From the cell containing the given text, extract its center point as (x, y) coordinate. 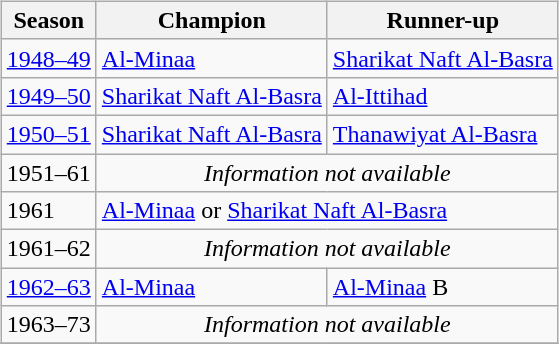
1948–49 (48, 58)
1961 (48, 211)
Thanawiyat Al-Basra (442, 134)
1962–63 (48, 287)
1963–73 (48, 325)
1949–50 (48, 96)
Al-Minaa B (442, 287)
Runner-up (442, 20)
1950–51 (48, 134)
Al-Ittihad (442, 96)
Champion (212, 20)
Al-Minaa or Sharikat Naft Al-Basra (327, 211)
1951–61 (48, 173)
Season (48, 20)
1961–62 (48, 249)
